Provide the [x, y] coordinate of the cell's center where the given text is located.  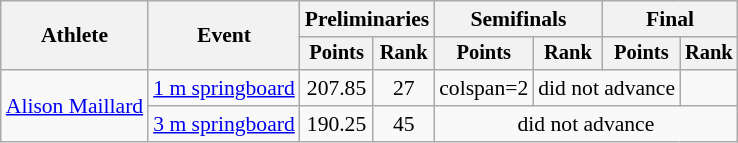
207.85 [337, 88]
Event [224, 36]
Alison Maillard [74, 106]
3 m springboard [224, 124]
1 m springboard [224, 88]
45 [404, 124]
Preliminaries [367, 19]
190.25 [337, 124]
27 [404, 88]
Semifinals [518, 19]
colspan=2 [484, 88]
Final [670, 19]
Athlete [74, 36]
